Extract the [x, y] coordinate from the center of the cell holding the provided text.  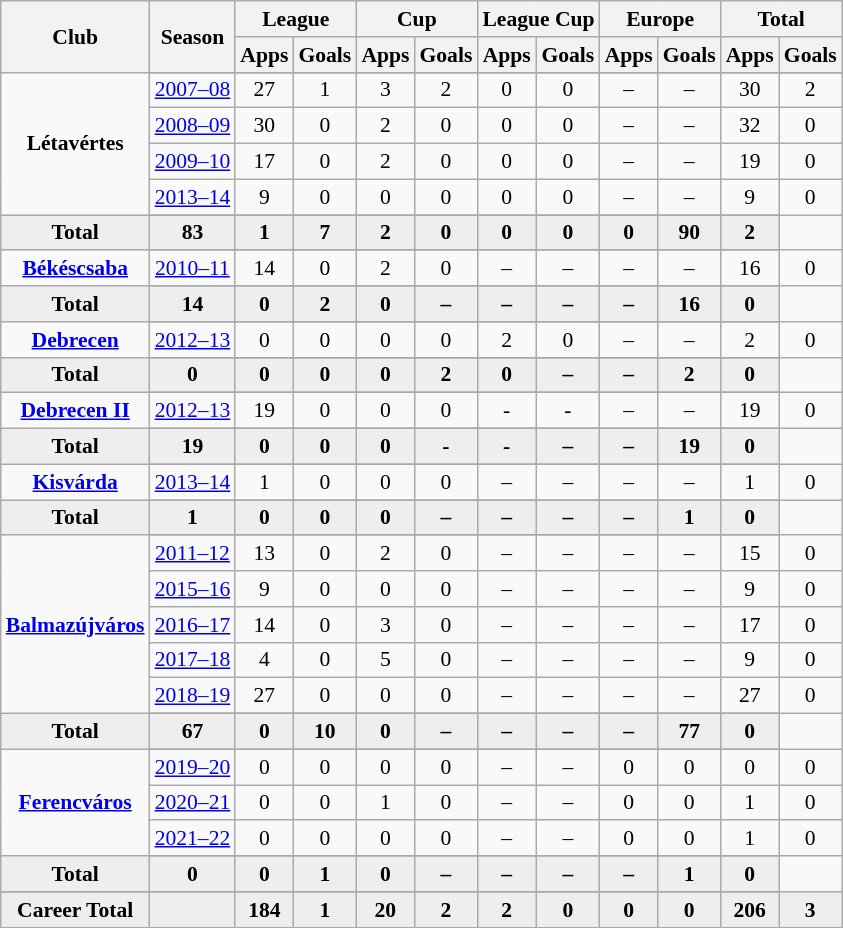
83 [193, 233]
Debrecen II [76, 411]
90 [690, 233]
League [296, 19]
2018–19 [193, 696]
77 [690, 732]
Debrecen [76, 340]
Club [76, 36]
2016–17 [193, 625]
2017–18 [193, 660]
2015–16 [193, 589]
2009–10 [193, 162]
2010–11 [193, 269]
Europe [660, 19]
Career Total [76, 910]
67 [193, 732]
2011–12 [193, 554]
20 [385, 910]
32 [750, 126]
206 [750, 910]
7 [324, 233]
5 [385, 660]
13 [264, 554]
2020–21 [193, 803]
10 [324, 732]
Season [193, 36]
Cup [416, 19]
2019–20 [193, 767]
Békéscsaba [76, 269]
2021–22 [193, 839]
15 [750, 554]
184 [264, 910]
2007–08 [193, 90]
Létavértes [76, 143]
Balmazújváros [76, 625]
League Cup [538, 19]
2008–09 [193, 126]
Kisvárda [76, 482]
Ferencváros [76, 802]
4 [264, 660]
